For the text-containing cell, return its midpoint in [X, Y] coordinate format. 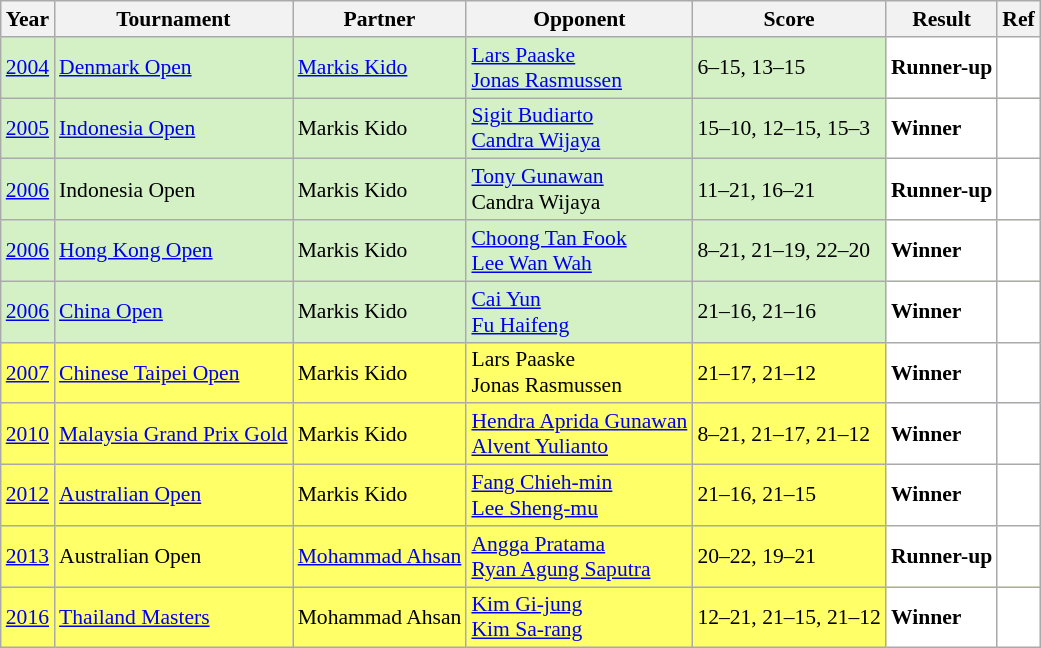
2016 [28, 618]
Cai Yun Fu Haifeng [579, 312]
Tournament [174, 19]
15–10, 12–15, 15–3 [789, 128]
6–15, 13–15 [789, 68]
8–21, 21–17, 21–12 [789, 434]
2010 [28, 434]
Ref [1018, 19]
Opponent [579, 19]
Tony Gunawan Candra Wijaya [579, 190]
2005 [28, 128]
Chinese Taipei Open [174, 372]
Result [942, 19]
Denmark Open [174, 68]
21–16, 21–15 [789, 496]
12–21, 21–15, 21–12 [789, 618]
Sigit Budiarto Candra Wijaya [579, 128]
2013 [28, 556]
Angga Pratama Ryan Agung Saputra [579, 556]
Malaysia Grand Prix Gold [174, 434]
11–21, 16–21 [789, 190]
Choong Tan Fook Lee Wan Wah [579, 250]
Thailand Masters [174, 618]
20–22, 19–21 [789, 556]
Hong Kong Open [174, 250]
Fang Chieh-min Lee Sheng-mu [579, 496]
2007 [28, 372]
Kim Gi-jung Kim Sa-rang [579, 618]
21–16, 21–16 [789, 312]
Year [28, 19]
2004 [28, 68]
Hendra Aprida Gunawan Alvent Yulianto [579, 434]
21–17, 21–12 [789, 372]
China Open [174, 312]
2012 [28, 496]
Partner [380, 19]
8–21, 21–19, 22–20 [789, 250]
Score [789, 19]
